Search for the cell housing the specified text and yield its [X, Y] center coordinate. 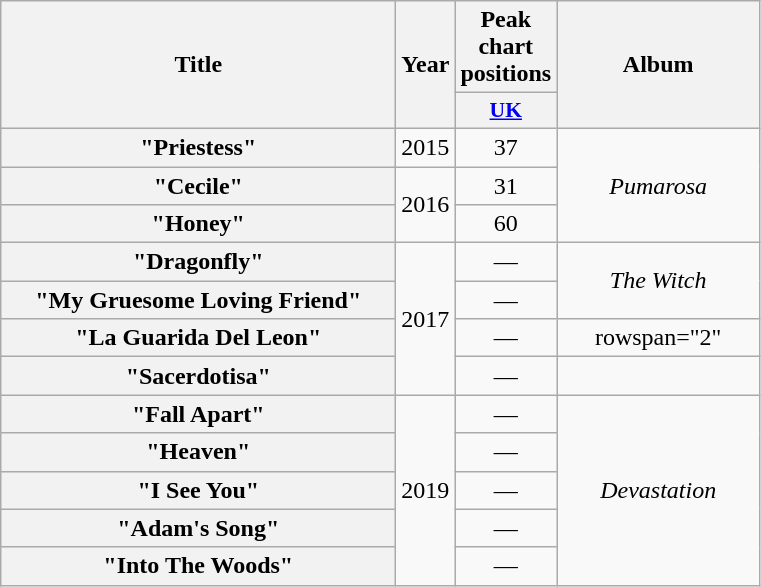
2017 [426, 319]
"Sacerdotisa" [198, 376]
2019 [426, 490]
The Witch [658, 281]
"Adam's Song" [198, 528]
Year [426, 65]
"Cecile" [198, 185]
Album [658, 65]
rowspan="2" [658, 338]
Pumarosa [658, 185]
60 [506, 224]
"Honey" [198, 224]
"I See You" [198, 490]
Peak chart positions [506, 47]
"Into The Woods" [198, 566]
"My Gruesome Loving Friend" [198, 300]
2016 [426, 204]
"Dragonfly" [198, 262]
31 [506, 185]
"Fall Apart" [198, 414]
"Heaven" [198, 452]
UK [506, 111]
Title [198, 65]
Devastation [658, 490]
"Priestess" [198, 147]
2015 [426, 147]
"La Guarida Del Leon" [198, 338]
37 [506, 147]
